Extract the (x, y) coordinate from the center of the cell holding the provided text.  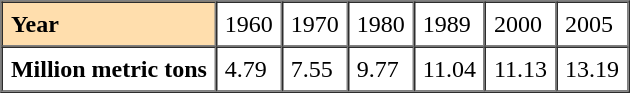
11.04 (450, 68)
2005 (592, 24)
1960 (249, 24)
13.19 (592, 68)
11.13 (520, 68)
4.79 (249, 68)
1980 (381, 24)
1989 (450, 24)
2000 (520, 24)
9.77 (381, 68)
Year (109, 24)
Million metric tons (109, 68)
1970 (315, 24)
7.55 (315, 68)
